Extract the (X, Y) coordinate from the center of the cell holding the provided text.  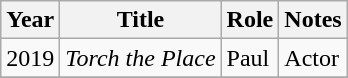
Actor (313, 58)
Role (250, 20)
Title (140, 20)
2019 (30, 58)
Notes (313, 20)
Torch the Place (140, 58)
Year (30, 20)
Paul (250, 58)
